Output the (x, y) coordinate of the center of the cell containing the given text.  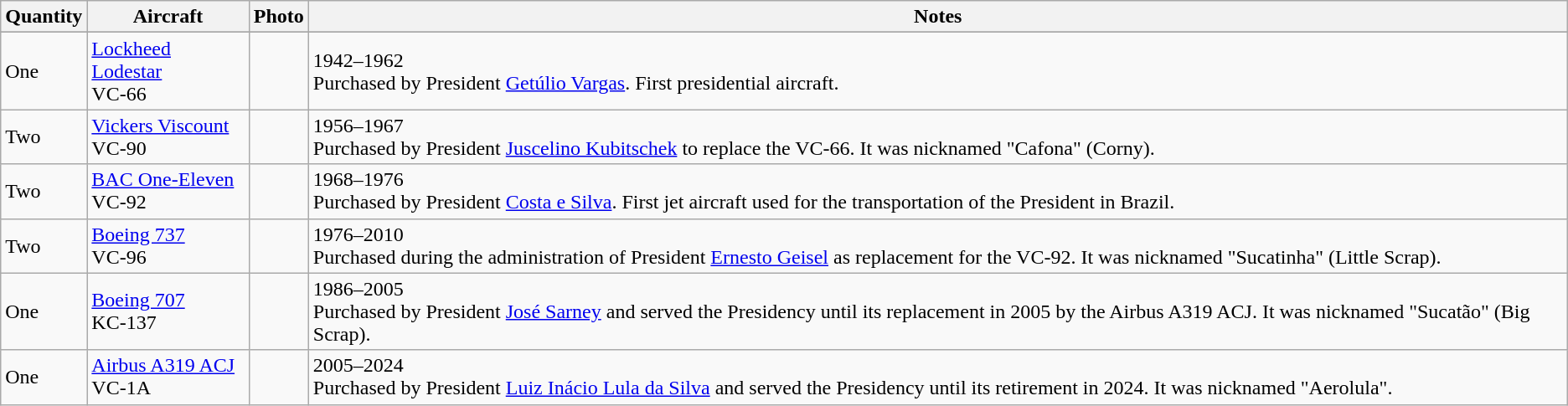
Boeing 707KC-137 (168, 311)
Quantity (44, 17)
Airbus A319 ACJVC-1A (168, 377)
Lockheed LodestarVC-66 (168, 71)
Aircraft (168, 17)
2005–2024Purchased by President Luiz Inácio Lula da Silva and served the Presidency until its retirement in 2024. It was nicknamed "Aerolula". (938, 377)
Vickers ViscountVC-90 (168, 137)
Notes (938, 17)
1942–1962Purchased by President Getúlio Vargas. First presidential aircraft. (938, 71)
1968–1976Purchased by President Costa e Silva. First jet aircraft used for the transportation of the President in Brazil. (938, 191)
1976–2010Purchased during the administration of President Ernesto Geisel as replacement for the VC-92. It was nicknamed "Sucatinha" (Little Scrap). (938, 246)
1956–1967Purchased by President Juscelino Kubitschek to replace the VC-66. It was nicknamed "Cafona" (Corny). (938, 137)
BAC One-ElevenVC-92 (168, 191)
Photo (278, 17)
Boeing 737VC-96 (168, 246)
